Find where the given text appears and provide that cell's center as (X, Y) coordinate. 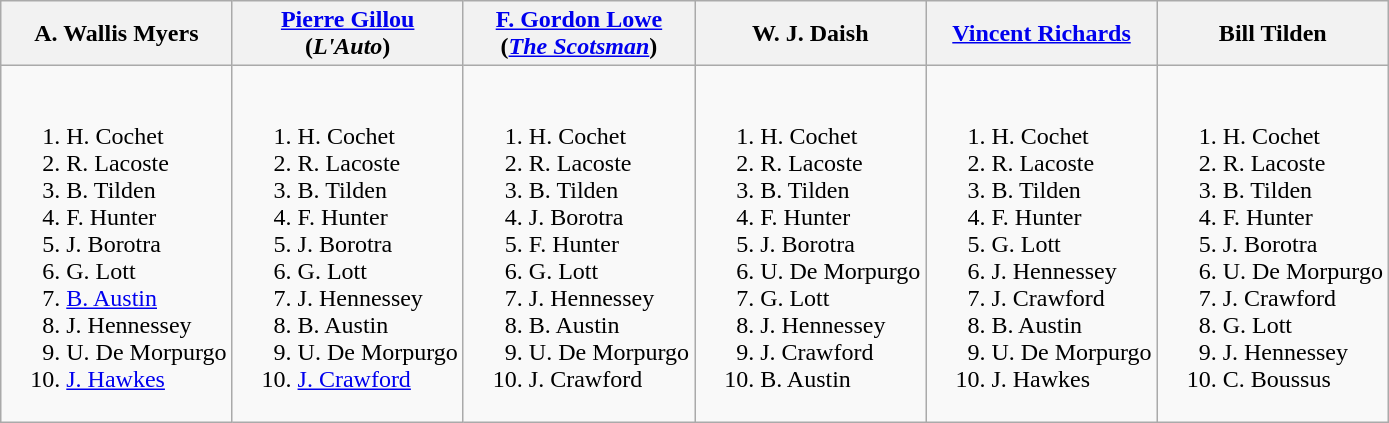
H. Cochet R. Lacoste B. Tilden J. Borotra F. Hunter G. Lott J. Hennessey B. Austin U. De Morpurgo J. Crawford (578, 244)
H. Cochet R. Lacoste B. Tilden F. Hunter J. Borotra G. Lott J. Hennessey B. Austin U. De Morpurgo J. Crawford (348, 244)
H. Cochet R. Lacoste B. Tilden F. Hunter J. Borotra G. Lott B. Austin J. Hennessey U. De Morpurgo J. Hawkes (116, 244)
H. Cochet R. Lacoste B. Tilden F. Hunter G. Lott J. Hennessey J. Crawford B. Austin U. De Morpurgo J. Hawkes (1042, 244)
H. Cochet R. Lacoste B. Tilden F. Hunter J. Borotra U. De Morpurgo J. Crawford G. Lott J. Hennessey C. Boussus (1272, 244)
Bill Tilden (1272, 34)
Vincent Richards (1042, 34)
F. Gordon Lowe(The Scotsman) (578, 34)
Pierre Gillou(L'Auto) (348, 34)
A. Wallis Myers (116, 34)
W. J. Daish (810, 34)
H. Cochet R. Lacoste B. Tilden F. Hunter J. Borotra U. De Morpurgo G. Lott J. Hennessey J. Crawford B. Austin (810, 244)
